Locate the cell with the specified text and output its [x, y] center coordinate. 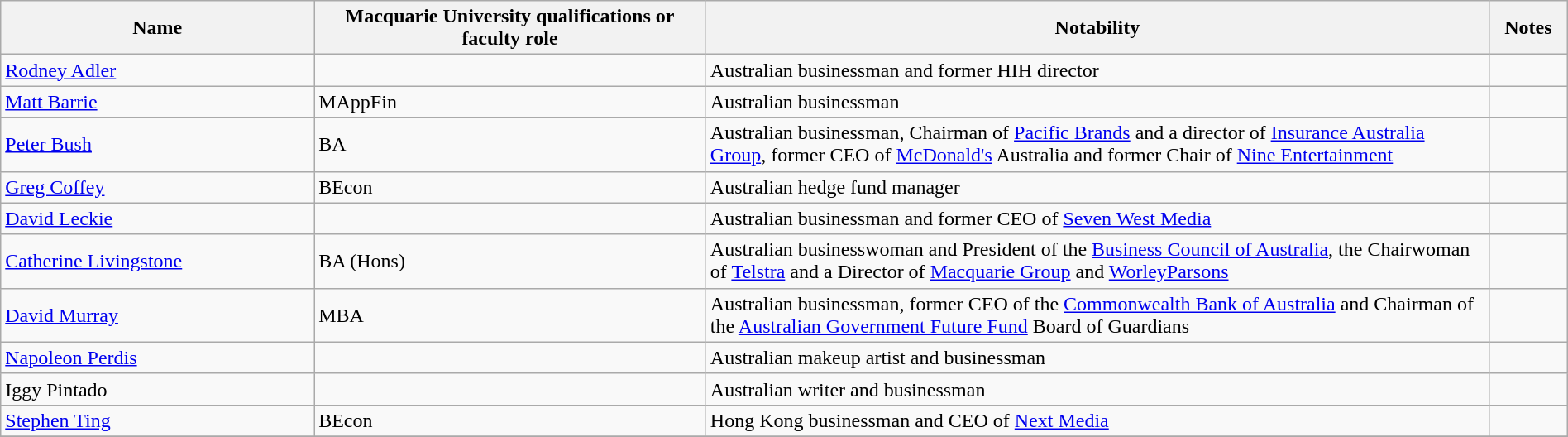
Australian makeup artist and businessman [1097, 358]
Peter Bush [157, 144]
Australian businessman, former CEO of the Commonwealth Bank of Australia and Chairman of the Australian Government Future Fund Board of Guardians [1097, 315]
BA (Hons) [510, 262]
Greg Coffey [157, 187]
Iggy Pintado [157, 389]
Australian businessman and former HIH director [1097, 70]
Rodney Adler [157, 70]
David Murray [157, 315]
MBA [510, 315]
MAppFin [510, 102]
Australian businessman [1097, 102]
Notability [1097, 28]
Australian businessman and former CEO of Seven West Media [1097, 218]
Name [157, 28]
Matt Barrie [157, 102]
Australian writer and businessman [1097, 389]
BA [510, 144]
Catherine Livingstone [157, 262]
Hong Kong businessman and CEO of Next Media [1097, 420]
Australian hedge fund manager [1097, 187]
David Leckie [157, 218]
Macquarie University qualifications or faculty role [510, 28]
Stephen Ting [157, 420]
Notes [1528, 28]
Napoleon Perdis [157, 358]
